Provide the (X, Y) coordinate of the cell's center where the given text is located.  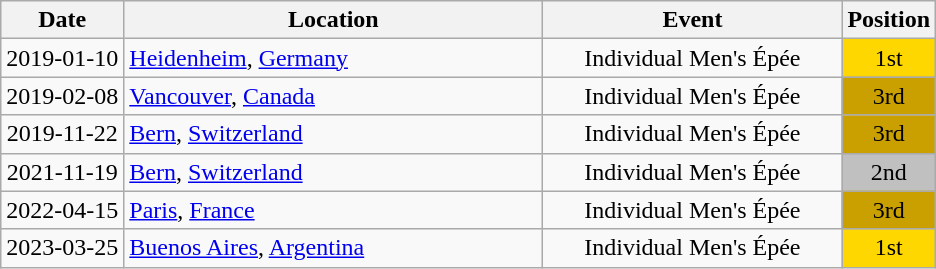
Event (692, 20)
Vancouver, Canada (334, 96)
2019-02-08 (62, 96)
2023-03-25 (62, 248)
2021-11-19 (62, 172)
2019-11-22 (62, 134)
Position (889, 20)
Paris, France (334, 210)
Buenos Aires, Argentina (334, 248)
2019-01-10 (62, 58)
Location (334, 20)
2022-04-15 (62, 210)
Heidenheim, Germany (334, 58)
2nd (889, 172)
Date (62, 20)
